Return [x, y] of the center of cell containing provided text 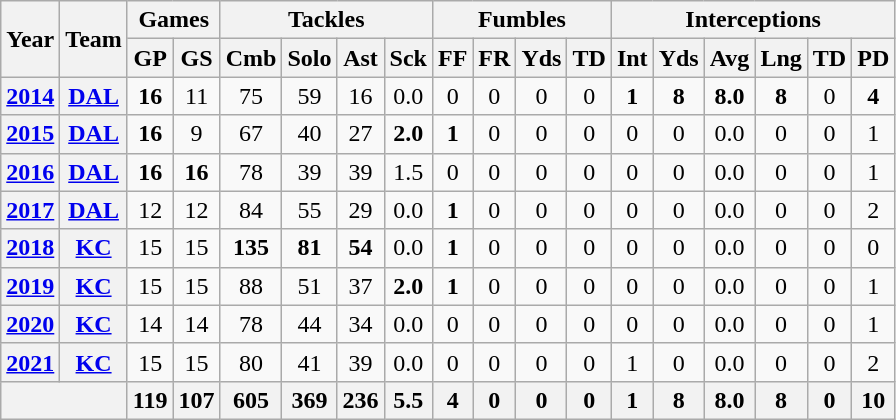
88 [251, 286]
2017 [30, 210]
Avg [730, 58]
1.5 [408, 172]
FF [452, 58]
Int [632, 58]
59 [310, 96]
107 [196, 400]
Lng [781, 58]
605 [251, 400]
135 [251, 248]
Team [94, 39]
Year [30, 39]
44 [310, 324]
236 [360, 400]
2019 [30, 286]
Sck [408, 58]
9 [196, 134]
2015 [30, 134]
80 [251, 362]
75 [251, 96]
Cmb [251, 58]
67 [251, 134]
119 [150, 400]
5.5 [408, 400]
Tackles [326, 20]
29 [360, 210]
GP [150, 58]
Interceptions [752, 20]
Games [174, 20]
Fumbles [522, 20]
GS [196, 58]
Ast [360, 58]
27 [360, 134]
2018 [30, 248]
34 [360, 324]
11 [196, 96]
369 [310, 400]
2014 [30, 96]
55 [310, 210]
81 [310, 248]
2021 [30, 362]
2016 [30, 172]
37 [360, 286]
84 [251, 210]
FR [494, 58]
10 [874, 400]
54 [360, 248]
2020 [30, 324]
Solo [310, 58]
41 [310, 362]
51 [310, 286]
PD [874, 58]
40 [310, 134]
